Return [X, Y] of the center of cell containing provided text 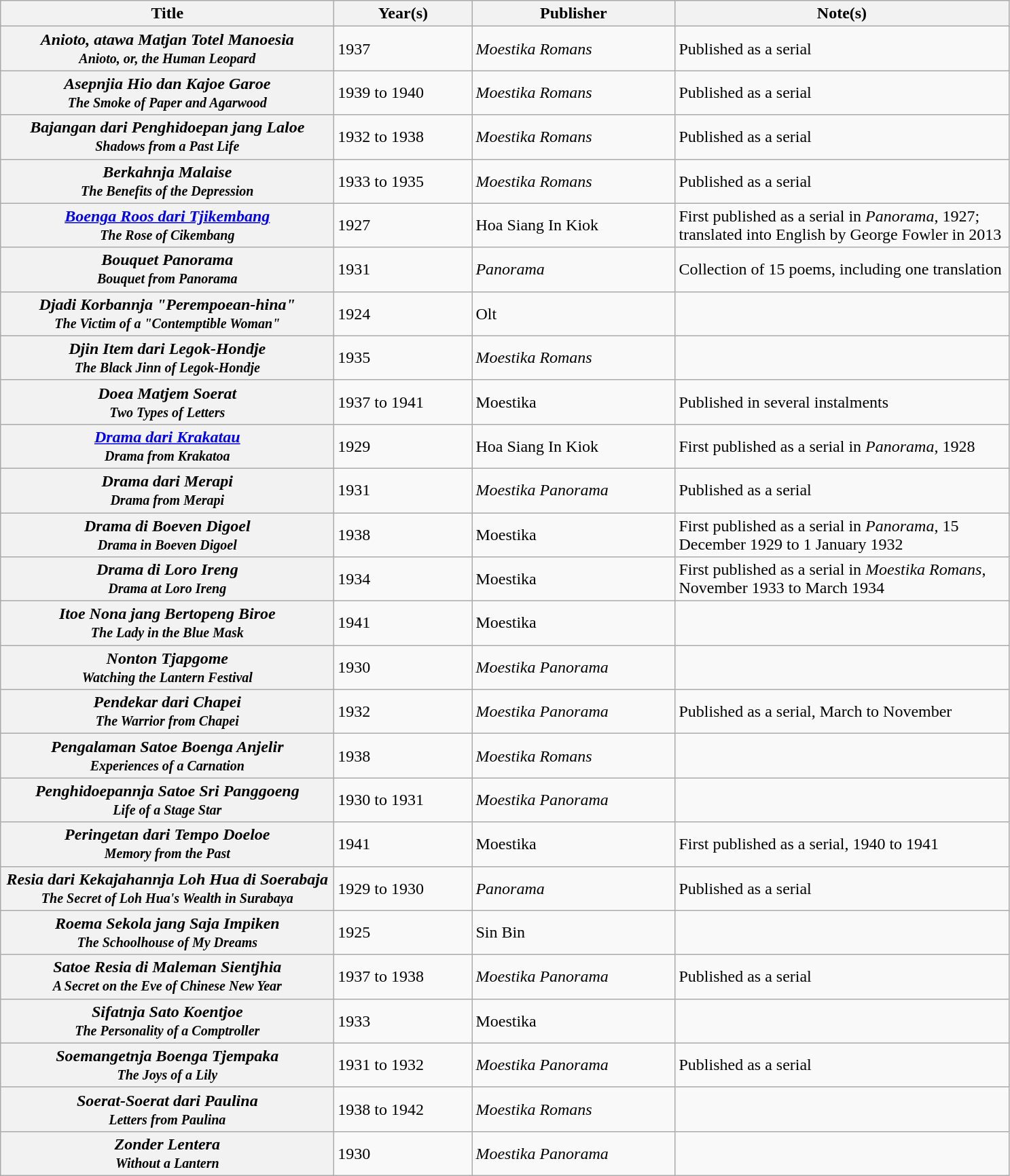
First published as a serial in Moestika Romans, November 1933 to March 1934 [842, 579]
1927 [403, 226]
1925 [403, 932]
1935 [403, 357]
1934 [403, 579]
1932 to 1938 [403, 137]
Roema Sekola jang Saja ImpikenThe Schoolhouse of My Dreams [167, 932]
Drama di Loro IrengDrama at Loro Ireng [167, 579]
Title [167, 14]
Djadi Korbannja "Perempoean-hina"The Victim of a "Contemptible Woman" [167, 314]
1929 [403, 446]
Doea Matjem SoeratTwo Types of Letters [167, 402]
Drama di Boeven DigoelDrama in Boeven Digoel [167, 534]
Boenga Roos dari TjikembangThe Rose of Cikembang [167, 226]
1937 [403, 49]
Drama dari MerapiDrama from Merapi [167, 491]
1938 to 1942 [403, 1109]
Zonder LenteraWithout a Lantern [167, 1154]
Satoe Resia di Maleman SientjhiaA Secret on the Eve of Chinese New Year [167, 977]
Sin Bin [573, 932]
1933 to 1935 [403, 181]
Itoe Nona jang Bertopeng BiroeThe Lady in the Blue Mask [167, 624]
First published as a serial in Panorama, 1928 [842, 446]
1937 to 1938 [403, 977]
Pendekar dari ChapeiThe Warrior from Chapei [167, 712]
Publisher [573, 14]
Resia dari Kekajahannja Loh Hua di SoerabajaThe Secret of Loh Hua's Wealth in Surabaya [167, 889]
1939 to 1940 [403, 92]
1931 to 1932 [403, 1065]
Berkahnja MalaiseThe Benefits of the Depression [167, 181]
1937 to 1941 [403, 402]
Published in several instalments [842, 402]
First published as a serial in Panorama, 1927; translated into English by George Fowler in 2013 [842, 226]
1924 [403, 314]
Olt [573, 314]
Penghidoepannja Satoe Sri PanggoengLife of a Stage Star [167, 800]
Year(s) [403, 14]
Soemangetnja Boenga TjempakaThe Joys of a Lily [167, 1065]
Collection of 15 poems, including one translation [842, 269]
Anioto, atawa Matjan Totel ManoesiaAnioto, or, the Human Leopard [167, 49]
1930 to 1931 [403, 800]
1929 to 1930 [403, 889]
Published as a serial, March to November [842, 712]
Soerat-Soerat dari PaulinaLetters from Paulina [167, 1109]
Asepnjia Hio dan Kajoe GaroeThe Smoke of Paper and Agarwood [167, 92]
1932 [403, 712]
Note(s) [842, 14]
Nonton TjapgomeWatching the Lantern Festival [167, 667]
Peringetan dari Tempo DoeloeMemory from the Past [167, 844]
Drama dari KrakatauDrama from Krakatoa [167, 446]
First published as a serial, 1940 to 1941 [842, 844]
Bajangan dari Penghidoepan jang LaloeShadows from a Past Life [167, 137]
Sifatnja Sato KoentjoeThe Personality of a Comptroller [167, 1020]
First published as a serial in Panorama, 15 December 1929 to 1 January 1932 [842, 534]
Djin Item dari Legok-HondjeThe Black Jinn of Legok-Hondje [167, 357]
Pengalaman Satoe Boenga AnjelirExperiences of a Carnation [167, 755]
1933 [403, 1020]
Bouquet PanoramaBouquet from Panorama [167, 269]
